Find where the given text appears and provide that cell's center as [X, Y] coordinate. 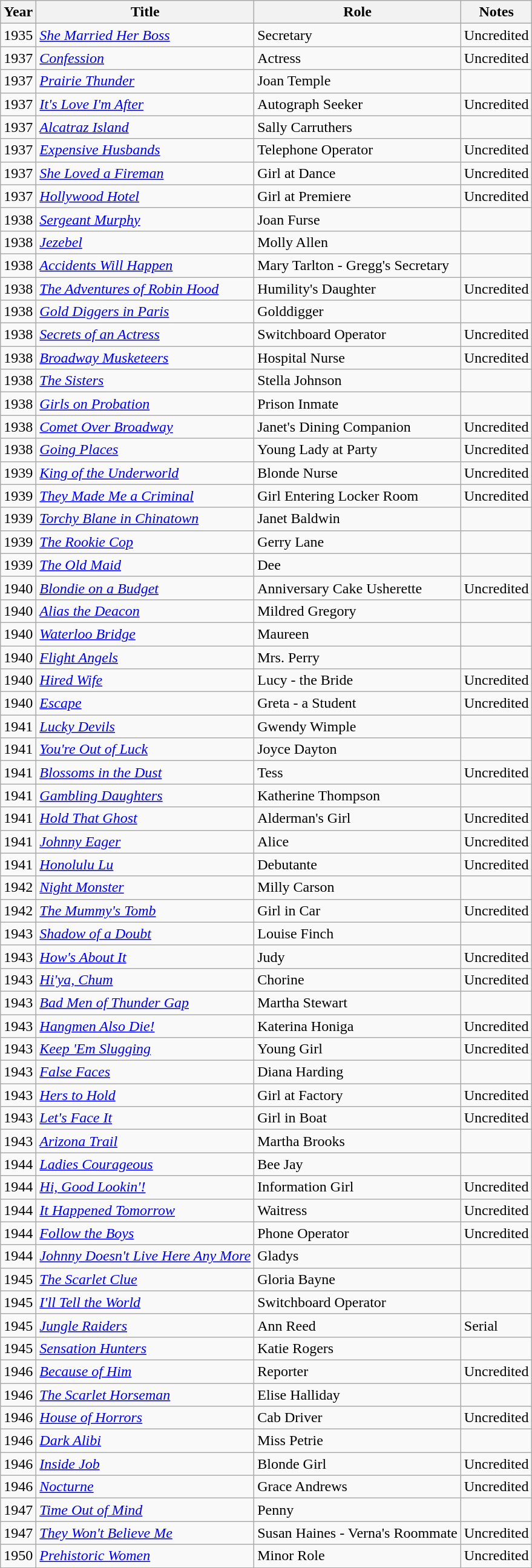
Milly Carson [358, 888]
Martha Stewart [358, 1003]
Sergeant Murphy [145, 219]
She Loved a Fireman [145, 173]
Hers to Hold [145, 1095]
Jungle Raiders [145, 1325]
Debutante [358, 865]
Secretary [358, 35]
Waitress [358, 1210]
Katherine Thompson [358, 796]
Shadow of a Doubt [145, 934]
Girl at Dance [358, 173]
Minor Role [358, 1556]
Jezebel [145, 242]
Tess [358, 772]
Mildred Gregory [358, 611]
Mary Tarlton - Gregg's Secretary [358, 265]
Serial [496, 1325]
Susan Haines - Verna's Roommate [358, 1533]
Night Monster [145, 888]
Notes [496, 12]
Louise Finch [358, 934]
Hold That Ghost [145, 819]
Alcatraz Island [145, 127]
Bad Men of Thunder Gap [145, 1003]
Autograph Seeker [358, 104]
The Sisters [145, 381]
Phone Operator [358, 1233]
King of the Underworld [145, 473]
Girl Entering Locker Room [358, 496]
Penny [358, 1510]
Honolulu Lu [145, 865]
Maureen [358, 634]
Janet Baldwin [358, 519]
Alias the Deacon [145, 611]
I'll Tell the World [145, 1302]
Young Girl [358, 1049]
Gladys [358, 1256]
It Happened Tomorrow [145, 1210]
Blondie on a Budget [145, 588]
Girl in Car [358, 911]
Miss Petrie [358, 1441]
Janet's Dining Companion [358, 427]
Johnny Doesn't Live Here Any More [145, 1256]
Katerina Honiga [358, 1026]
Molly Allen [358, 242]
Cab Driver [358, 1418]
She Married Her Boss [145, 35]
The Rookie Cop [145, 542]
Joan Temple [358, 81]
They Made Me a Criminal [145, 496]
Gambling Daughters [145, 796]
Waterloo Bridge [145, 634]
Diana Harding [358, 1072]
Secrets of an Actress [145, 335]
1935 [18, 35]
Young Lady at Party [358, 450]
Martha Brooks [358, 1141]
Hi, Good Lookin'! [145, 1187]
Comet Over Broadway [145, 427]
The Scarlet Clue [145, 1279]
Year [18, 12]
Blonde Nurse [358, 473]
Expensive Husbands [145, 150]
Gwendy Wimple [358, 726]
Hospital Nurse [358, 358]
Hollywood Hotel [145, 196]
Girl in Boat [358, 1118]
The Old Maid [145, 565]
Broadway Musketeers [145, 358]
Arizona Trail [145, 1141]
Joyce Dayton [358, 749]
Ladies Courageous [145, 1164]
Anniversary Cake Usherette [358, 588]
Lucky Devils [145, 726]
Alderman's Girl [358, 819]
You're Out of Luck [145, 749]
Hired Wife [145, 680]
Greta - a Student [358, 703]
They Won't Believe Me [145, 1533]
Girl at Factory [358, 1095]
The Adventures of Robin Hood [145, 289]
False Faces [145, 1072]
Gloria Bayne [358, 1279]
Girl at Premiere [358, 196]
1950 [18, 1556]
Gold Diggers in Paris [145, 312]
Katie Rogers [358, 1348]
It's Love I'm After [145, 104]
Sensation Hunters [145, 1348]
Grace Andrews [358, 1487]
Reporter [358, 1371]
Stella Johnson [358, 381]
Joan Furse [358, 219]
Humility's Daughter [358, 289]
Bee Jay [358, 1164]
Keep 'Em Slugging [145, 1049]
Hangmen Also Die! [145, 1026]
Escape [145, 703]
Inside Job [145, 1464]
Elise Halliday [358, 1394]
Prison Inmate [358, 404]
Lucy - the Bride [358, 680]
Actress [358, 58]
Nocturne [145, 1487]
Accidents Will Happen [145, 265]
Dee [358, 565]
Telephone Operator [358, 150]
Let's Face It [145, 1118]
Going Places [145, 450]
Golddigger [358, 312]
Confession [145, 58]
Ann Reed [358, 1325]
Blonde Girl [358, 1464]
Hi'ya, Chum [145, 980]
Dark Alibi [145, 1441]
Because of Him [145, 1371]
Role [358, 12]
Mrs. Perry [358, 657]
Johnny Eager [145, 842]
The Mummy's Tomb [145, 911]
Time Out of Mind [145, 1510]
Flight Angels [145, 657]
House of Horrors [145, 1418]
Judy [358, 957]
Prehistoric Women [145, 1556]
Title [145, 12]
The Scarlet Horseman [145, 1394]
Prairie Thunder [145, 81]
Girls on Probation [145, 404]
Information Girl [358, 1187]
Sally Carruthers [358, 127]
Follow the Boys [145, 1233]
How's About It [145, 957]
Chorine [358, 980]
Torchy Blane in Chinatown [145, 519]
Gerry Lane [358, 542]
Alice [358, 842]
Blossoms in the Dust [145, 772]
